Find where the given text appears and provide that cell's center as [x, y] coordinate. 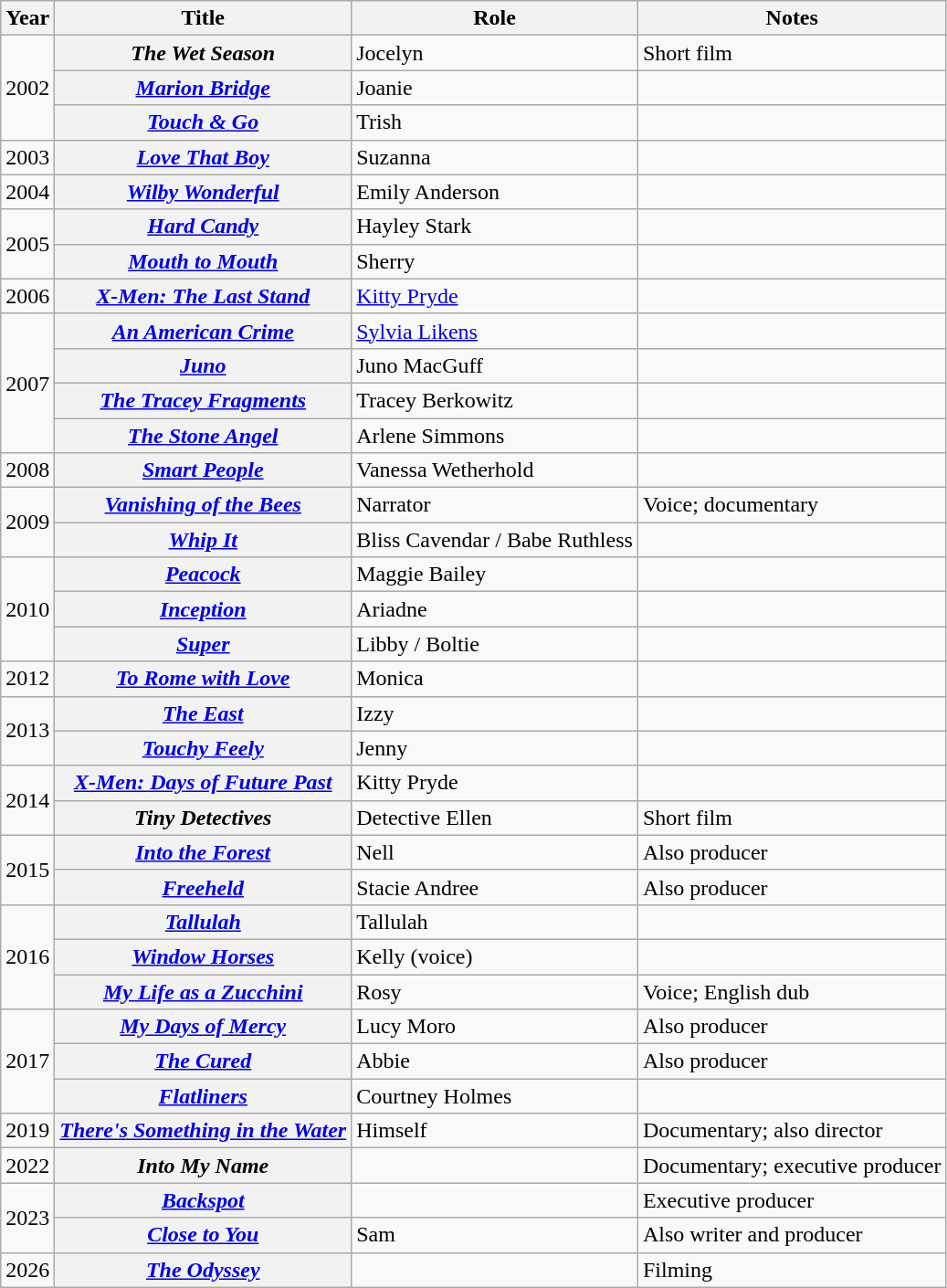
Stacie Andree [495, 887]
2009 [27, 523]
2015 [27, 870]
Close to You [203, 1235]
Window Horses [203, 956]
There's Something in the Water [203, 1131]
Documentary; executive producer [792, 1166]
2008 [27, 470]
Hayley Stark [495, 227]
The Stone Angel [203, 436]
Narrator [495, 505]
Ariadne [495, 609]
2013 [27, 731]
2017 [27, 1061]
Tiny Detectives [203, 818]
Executive producer [792, 1200]
Year [27, 18]
Touch & Go [203, 122]
Vanishing of the Bees [203, 505]
2005 [27, 244]
Kelly (voice) [495, 956]
Bliss Cavendar / Babe Ruthless [495, 540]
Touchy Feely [203, 748]
Lucy Moro [495, 1027]
Monica [495, 679]
2012 [27, 679]
To Rome with Love [203, 679]
Filming [792, 1270]
2022 [27, 1166]
The Odyssey [203, 1270]
The Cured [203, 1061]
Role [495, 18]
2010 [27, 609]
Sherry [495, 261]
Sylvia Likens [495, 331]
The Tracey Fragments [203, 400]
X-Men: Days of Future Past [203, 783]
Abbie [495, 1061]
Jenny [495, 748]
Arlene Simmons [495, 436]
Courtney Holmes [495, 1096]
The Wet Season [203, 53]
Detective Ellen [495, 818]
Wilby Wonderful [203, 192]
Super [203, 644]
The East [203, 713]
Peacock [203, 575]
Smart People [203, 470]
Suzanna [495, 157]
2004 [27, 192]
Also writer and producer [792, 1235]
2002 [27, 88]
Title [203, 18]
X-Men: The Last Stand [203, 296]
My Days of Mercy [203, 1027]
My Life as a Zucchini [203, 991]
Mouth to Mouth [203, 261]
Juno [203, 365]
2014 [27, 800]
Voice; English dub [792, 991]
Jocelyn [495, 53]
Emily Anderson [495, 192]
Juno MacGuff [495, 365]
Rosy [495, 991]
Nell [495, 852]
Vanessa Wetherhold [495, 470]
2006 [27, 296]
Libby / Boltie [495, 644]
Sam [495, 1235]
Marion Bridge [203, 88]
Inception [203, 609]
Tracey Berkowitz [495, 400]
Backspot [203, 1200]
2007 [27, 383]
Documentary; also director [792, 1131]
Notes [792, 18]
Joanie [495, 88]
An American Crime [203, 331]
Love That Boy [203, 157]
2019 [27, 1131]
Whip It [203, 540]
Trish [495, 122]
2023 [27, 1218]
2026 [27, 1270]
2016 [27, 956]
Maggie Bailey [495, 575]
Into My Name [203, 1166]
Izzy [495, 713]
Voice; documentary [792, 505]
2003 [27, 157]
Hard Candy [203, 227]
Flatliners [203, 1096]
Into the Forest [203, 852]
Freeheld [203, 887]
Himself [495, 1131]
